Capture the cell that displays the provided text and extract its [x, y] central coordinate. 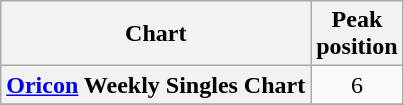
Chart [156, 34]
6 [357, 85]
Peakposition [357, 34]
Oricon Weekly Singles Chart [156, 85]
